Find where the given text appears and provide that cell's center as (X, Y) coordinate. 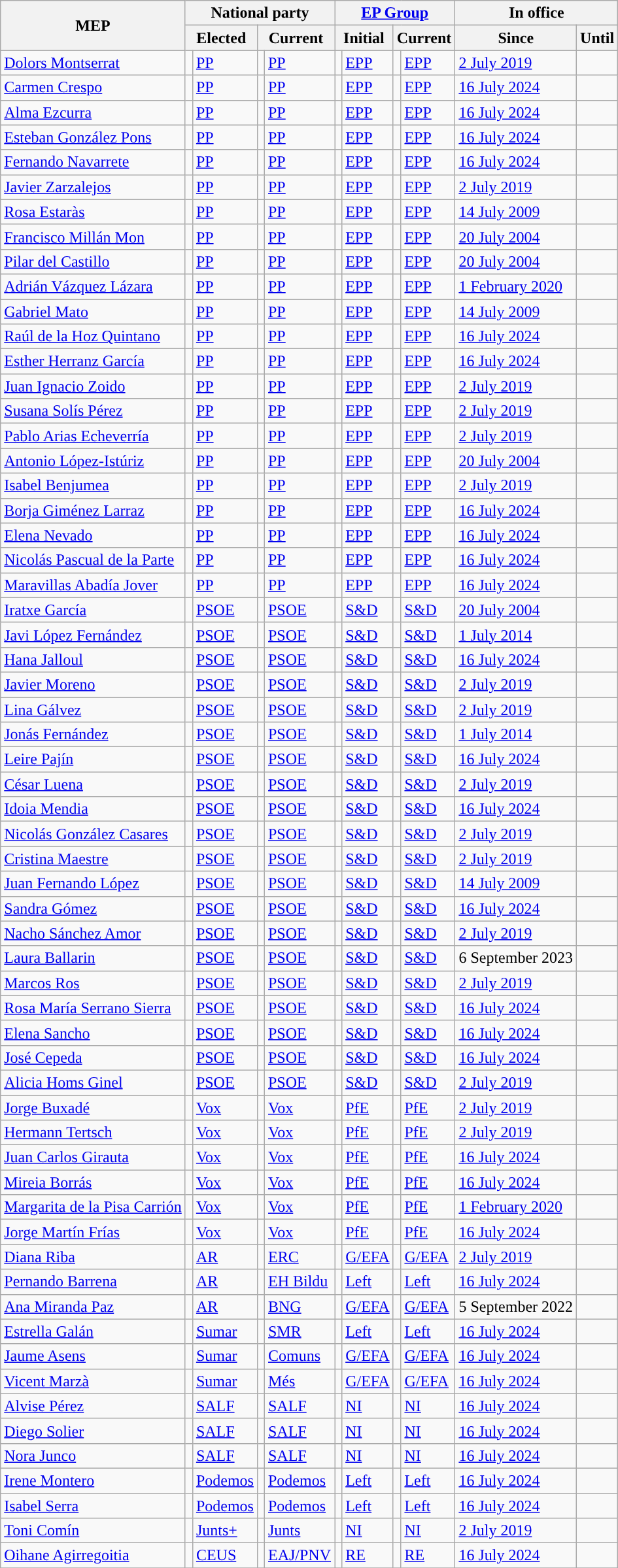
In office (536, 13)
Dolors Montserrat (93, 63)
Alicia Homs Ginel (93, 1082)
Fernando Navarrete (93, 162)
Borja Giménez Larraz (93, 510)
Isabel Benjumea (93, 486)
Comuns (300, 1356)
Raúl de la Hoz Quintano (93, 337)
Juan Carlos Girauta (93, 1158)
Nora Junco (93, 1456)
Més (300, 1381)
Elected (221, 38)
Jorge Buxadé (93, 1108)
Since (516, 38)
Gabriel Mato (93, 312)
Marcos Ros (93, 983)
Margarita de la Pisa Carrión (93, 1207)
Leire Pajín (93, 759)
César Luena (93, 784)
Toni Comín (93, 1531)
5 September 2022 (516, 1307)
Mireia Borrás (93, 1182)
Iratxe García (93, 610)
Lina Gálvez (93, 709)
BNG (300, 1307)
CEUS (225, 1556)
Estrella Galán (93, 1331)
Junts+ (225, 1531)
EH Bildu (300, 1282)
Jorge Martín Frías (93, 1232)
Alma Ezcurra (93, 112)
Hermann Tertsch (93, 1133)
Rosa María Serrano Sierra (93, 1008)
Diego Solier (93, 1431)
Elena Sancho (93, 1033)
Jaume Asens (93, 1356)
Javier Moreno (93, 684)
Susana Solís Pérez (93, 411)
Hana Jalloul (93, 659)
Ana Miranda Paz (93, 1307)
Antonio López-Istúriz (93, 461)
Javi López Fernández (93, 635)
Juan Fernando López (93, 884)
Carmen Crespo (93, 88)
Until (598, 38)
Laura Ballarin (93, 958)
SMR (300, 1331)
Elena Nevado (93, 535)
Isabel Serra (93, 1505)
Pablo Arias Echeverría (93, 436)
ERC (300, 1257)
Adrián Vázquez Lázara (93, 286)
EP Group (395, 13)
Junts (300, 1531)
Nicolás Pascual de la Parte (93, 560)
Alvise Pérez (93, 1406)
Javier Zarzalejos (93, 187)
Rosa Estaràs (93, 212)
José Cepeda (93, 1058)
MEP (93, 25)
Nicolás González Casares (93, 834)
Vicent Marzà (93, 1381)
Cristina Maestre (93, 859)
EAJ/PNV (300, 1556)
6 September 2023 (516, 958)
Esther Herranz García (93, 361)
Esteban González Pons (93, 137)
Sandra Gómez (93, 909)
National party (260, 13)
Pernando Barrena (93, 1282)
Nacho Sánchez Amor (93, 933)
Initial (364, 38)
Jonás Fernández (93, 735)
Pilar del Castillo (93, 261)
Juan Ignacio Zoido (93, 386)
Irene Montero (93, 1480)
Idoia Mendia (93, 809)
Maravillas Abadía Jover (93, 585)
Diana Riba (93, 1257)
Oihane Agirregoitia (93, 1556)
Francisco Millán Mon (93, 237)
